Capture the cell that displays the provided text and extract its (X, Y) central coordinate. 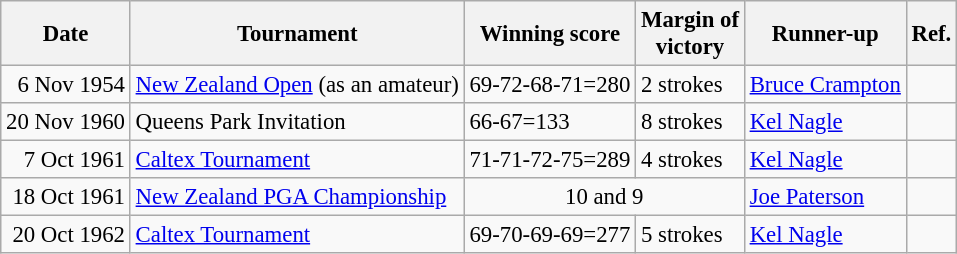
66-67=133 (550, 122)
Winning score (550, 34)
18 Oct 1961 (66, 197)
New Zealand Open (as an amateur) (297, 85)
Bruce Crampton (825, 85)
6 Nov 1954 (66, 85)
Tournament (297, 34)
7 Oct 1961 (66, 160)
20 Oct 1962 (66, 235)
20 Nov 1960 (66, 122)
Date (66, 34)
69-72-68-71=280 (550, 85)
Joe Paterson (825, 197)
10 and 9 (604, 197)
2 strokes (690, 85)
69-70-69-69=277 (550, 235)
Queens Park Invitation (297, 122)
8 strokes (690, 122)
71-71-72-75=289 (550, 160)
Margin ofvictory (690, 34)
4 strokes (690, 160)
New Zealand PGA Championship (297, 197)
Ref. (931, 34)
Runner-up (825, 34)
5 strokes (690, 235)
